Find where the given text appears and provide that cell's center as (x, y) coordinate. 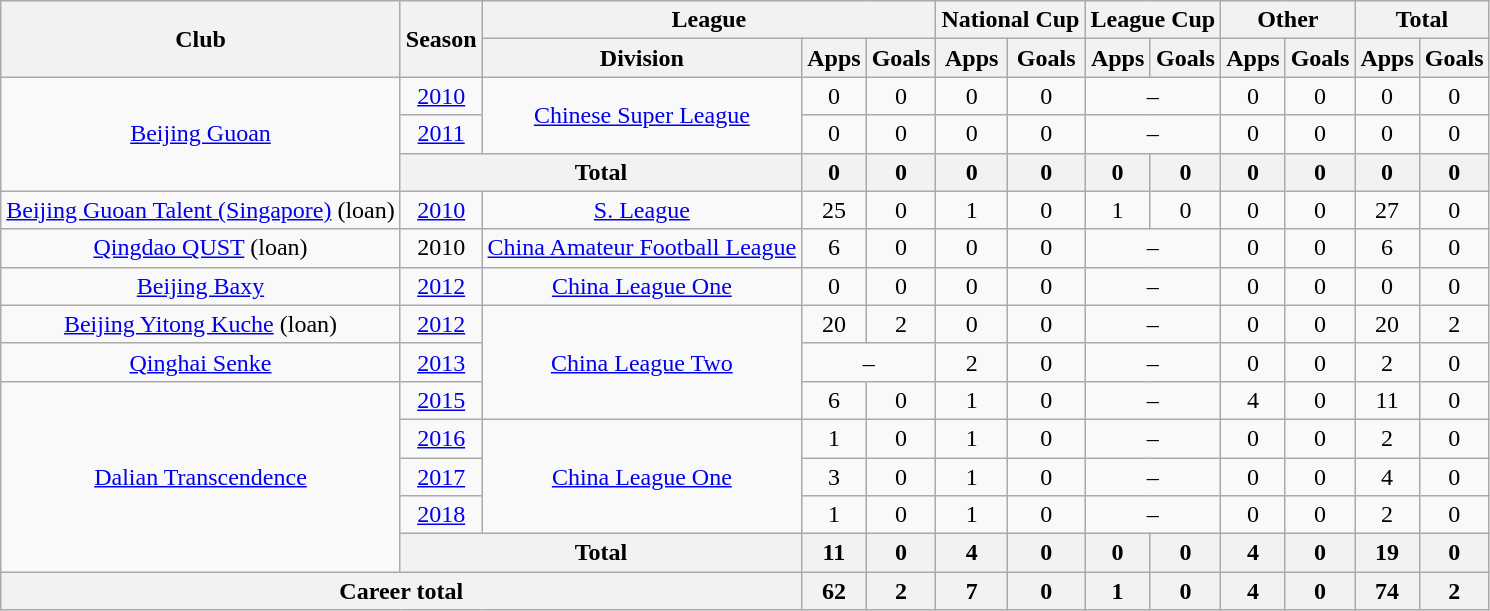
China League Two (642, 362)
Other (1288, 20)
2011 (441, 134)
2013 (441, 362)
League Cup (1153, 20)
25 (834, 210)
7 (972, 591)
S. League (642, 210)
2018 (441, 515)
27 (1387, 210)
3 (834, 477)
Dalian Transcendence (201, 476)
62 (834, 591)
2015 (441, 400)
National Cup (1010, 20)
2017 (441, 477)
2016 (441, 438)
Qingdao QUST (loan) (201, 248)
74 (1387, 591)
Chinese Super League (642, 115)
Club (201, 39)
Career total (402, 591)
Beijing Guoan Talent (Singapore) (loan) (201, 210)
Season (441, 39)
Beijing Baxy (201, 286)
Qinghai Senke (201, 362)
Beijing Yitong Kuche (loan) (201, 324)
Beijing Guoan (201, 134)
League (709, 20)
China Amateur Football League (642, 248)
Division (642, 58)
19 (1387, 553)
